Provide the [X, Y] coordinate of the cell's center where the given text is located.  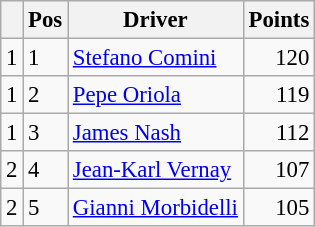
120 [278, 58]
Stefano Comini [156, 58]
Gianni Morbidelli [156, 208]
Pos [46, 20]
Jean-Karl Vernay [156, 170]
119 [278, 95]
Pepe Oriola [156, 95]
3 [46, 133]
105 [278, 208]
5 [46, 208]
Points [278, 20]
107 [278, 170]
James Nash [156, 133]
4 [46, 170]
112 [278, 133]
Driver [156, 20]
